Locate the cell with the specified text and output its (x, y) center coordinate. 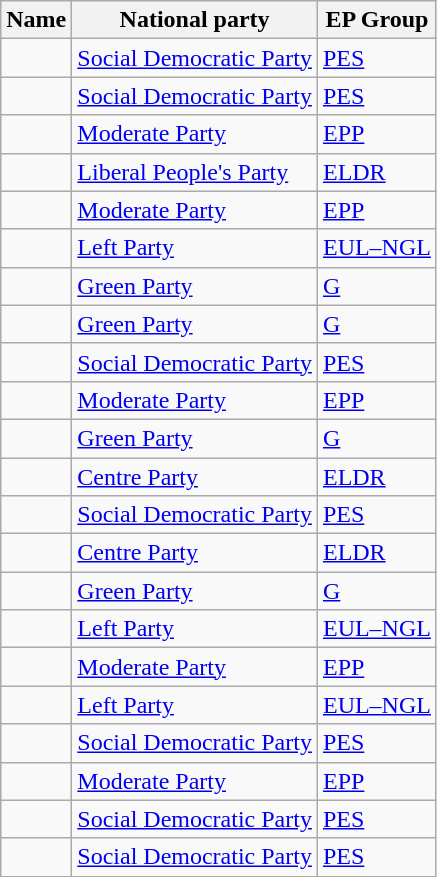
National party (195, 20)
Name (36, 20)
EP Group (376, 20)
Liberal People's Party (195, 172)
